Scan for the cell matching the given text and deliver its [x, y] coordinate at center. 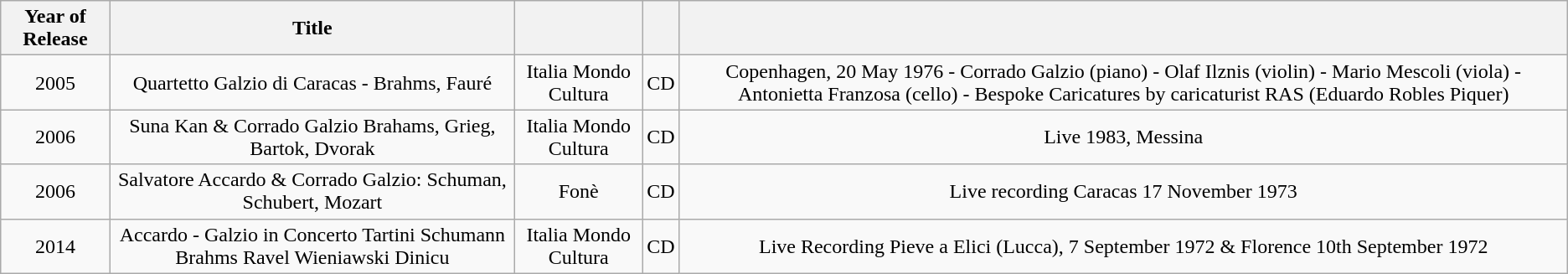
Live Recording Pieve a Elici (Lucca), 7 September 1972 & Florence 10th September 1972 [1123, 246]
Live 1983, Messina [1123, 137]
Live recording Caracas 17 November 1973 [1123, 191]
2014 [55, 246]
Salvatore Accardo & Corrado Galzio: Schuman, Schubert, Mozart [312, 191]
Accardo - Galzio in Concerto Tartini Schumann Brahms Ravel Wieniawski Dinicu [312, 246]
Fonè [579, 191]
Title [312, 28]
Year of Release [55, 28]
Quartetto Galzio di Caracas - Brahms, Fauré [312, 82]
Suna Kan & Corrado Galzio Brahams, Grieg, Bartok, Dvorak [312, 137]
2005 [55, 82]
